Determine the [x, y] coordinate at the center of the cell enclosing the given text.  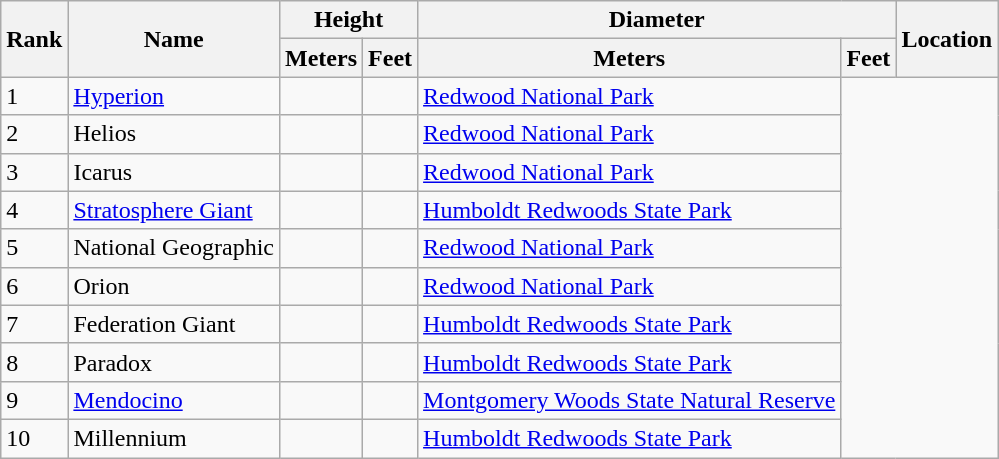
8 [34, 362]
1 [34, 96]
Millennium [174, 438]
National Geographic [174, 248]
Orion [174, 286]
Helios [174, 134]
Icarus [174, 172]
9 [34, 400]
Height [349, 20]
Mendocino [174, 400]
3 [34, 172]
Rank [34, 39]
7 [34, 324]
Federation Giant [174, 324]
Location [947, 39]
2 [34, 134]
Hyperion [174, 96]
Diameter [657, 20]
4 [34, 210]
Name [174, 39]
6 [34, 286]
10 [34, 438]
Stratosphere Giant [174, 210]
Montgomery Woods State Natural Reserve [630, 400]
5 [34, 248]
Paradox [174, 362]
